Identify which cell holds the provided text, then report its (x, y) central coordinate. 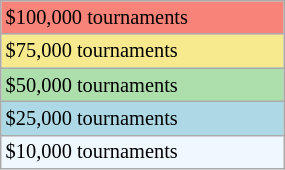
$25,000 tournaments (142, 118)
$75,000 tournaments (142, 51)
$10,000 tournaments (142, 152)
$100,000 tournaments (142, 17)
$50,000 tournaments (142, 85)
